Return (x, y) of the center of cell containing provided text 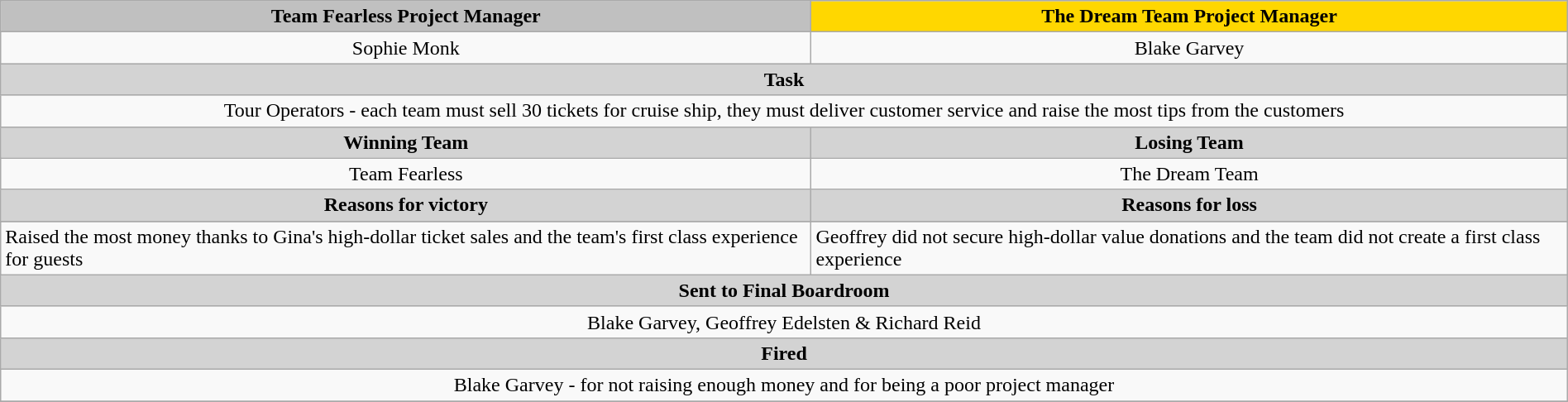
Losing Team (1189, 142)
Tour Operators - each team must sell 30 tickets for cruise ship, they must deliver customer service and raise the most tips from the customers (784, 111)
Fired (784, 353)
Sophie Monk (406, 48)
Winning Team (406, 142)
Sent to Final Boardroom (784, 290)
Team Fearless Project Manager (406, 17)
Blake Garvey (1189, 48)
The Dream Team Project Manager (1189, 17)
Team Fearless (406, 174)
Geoffrey did not secure high-dollar value donations and the team did not create a first class experience (1189, 248)
Reasons for loss (1189, 205)
Blake Garvey - for not raising enough money and for being a poor project manager (784, 385)
The Dream Team (1189, 174)
Blake Garvey, Geoffrey Edelsten & Richard Reid (784, 322)
Reasons for victory (406, 205)
Task (784, 79)
Raised the most money thanks to Gina's high-dollar ticket sales and the team's first class experience for guests (406, 248)
